Capture the cell that displays the provided text and extract its (x, y) central coordinate. 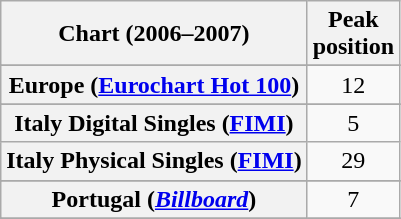
12 (353, 85)
5 (353, 123)
7 (353, 199)
Peakposition (353, 34)
Italy Digital Singles (FIMI) (154, 123)
29 (353, 161)
Chart (2006–2007) (154, 34)
Italy Physical Singles (FIMI) (154, 161)
Europe (Eurochart Hot 100) (154, 85)
Portugal (Billboard) (154, 199)
